Identify which cell holds the provided text, then report its (X, Y) central coordinate. 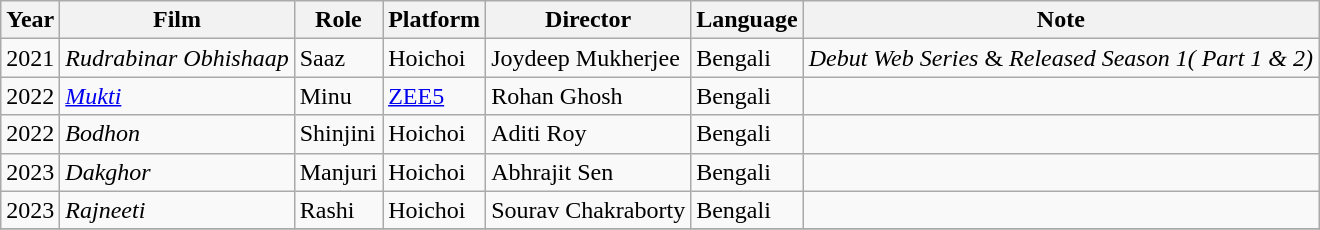
Rashi (338, 210)
Year (30, 20)
2021 (30, 58)
Abhrajit Sen (588, 172)
Mukti (177, 96)
Language (747, 20)
Manjuri (338, 172)
Dakghor (177, 172)
Rohan Ghosh (588, 96)
Sourav Chakraborty (588, 210)
Rudrabinar Obhishaap (177, 58)
Joydeep Mukherjee (588, 58)
Director (588, 20)
Shinjini (338, 134)
Debut Web Series & Released Season 1( Part 1 & 2) (1060, 58)
Rajneeti (177, 210)
ZEE5 (434, 96)
Role (338, 20)
Minu (338, 96)
Bodhon (177, 134)
Saaz (338, 58)
Note (1060, 20)
Film (177, 20)
Platform (434, 20)
Aditi Roy (588, 134)
